Detect which cell encompasses the target text, then output its (x, y) center coordinate. 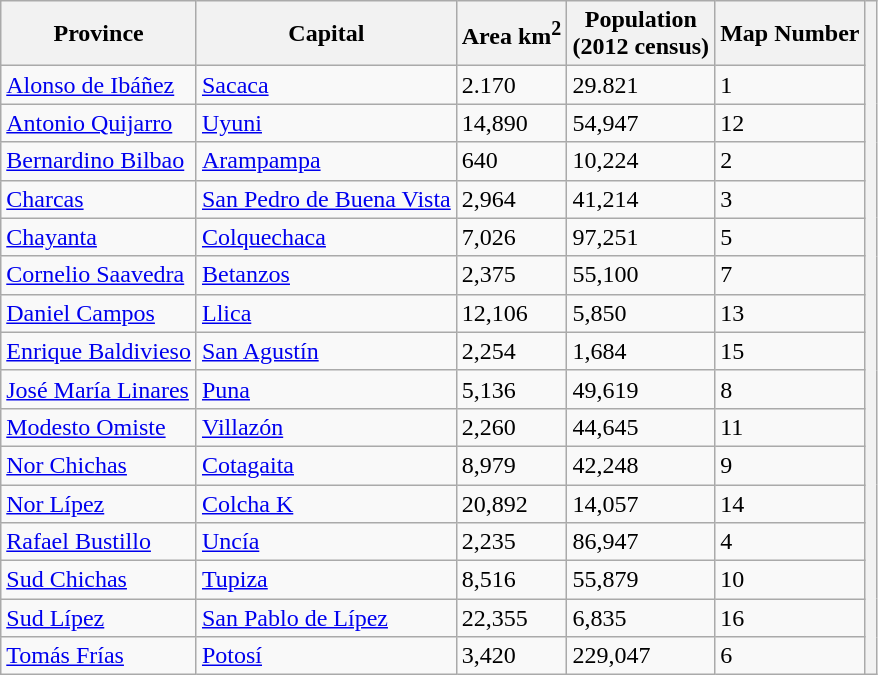
4 (790, 542)
2 (790, 161)
8,516 (512, 580)
Sud Lípez (99, 618)
Rafael Bustillo (99, 542)
14,890 (512, 123)
Nor Chichas (99, 465)
22,355 (512, 618)
6,835 (641, 618)
41,214 (641, 199)
San Pedro de Buena Vista (326, 199)
12 (790, 123)
Nor Lípez (99, 503)
5,850 (641, 313)
Enrique Baldivieso (99, 351)
5,136 (512, 389)
Area km2 (512, 34)
Modesto Omiste (99, 427)
640 (512, 161)
7,026 (512, 237)
Colcha K (326, 503)
Map Number (790, 34)
San Pablo de Lípez (326, 618)
97,251 (641, 237)
Bernardino Bilbao (99, 161)
Chayanta (99, 237)
44,645 (641, 427)
14,057 (641, 503)
13 (790, 313)
Sud Chichas (99, 580)
Uncía (326, 542)
55,100 (641, 275)
20,892 (512, 503)
8,979 (512, 465)
54,947 (641, 123)
Llica (326, 313)
49,619 (641, 389)
Sacaca (326, 85)
Antonio Quijarro (99, 123)
12,106 (512, 313)
1,684 (641, 351)
San Agustín (326, 351)
Villazón (326, 427)
Tomás Frías (99, 656)
55,879 (641, 580)
Charcas (99, 199)
8 (790, 389)
229,047 (641, 656)
Daniel Campos (99, 313)
2,254 (512, 351)
2,260 (512, 427)
1 (790, 85)
Cotagaita (326, 465)
10,224 (641, 161)
6 (790, 656)
Uyuni (326, 123)
29.821 (641, 85)
86,947 (641, 542)
3,420 (512, 656)
3 (790, 199)
Betanzos (326, 275)
7 (790, 275)
42,248 (641, 465)
15 (790, 351)
9 (790, 465)
2,235 (512, 542)
2,375 (512, 275)
Cornelio Saavedra (99, 275)
Puna (326, 389)
5 (790, 237)
Capital (326, 34)
16 (790, 618)
José María Linares (99, 389)
Population (2012 census) (641, 34)
Alonso de Ibáñez (99, 85)
14 (790, 503)
11 (790, 427)
2.170 (512, 85)
2,964 (512, 199)
Arampampa (326, 161)
Potosí (326, 656)
Tupiza (326, 580)
10 (790, 580)
Province (99, 34)
Colquechaca (326, 237)
